Detect which cell encompasses the target text, then output its (X, Y) center coordinate. 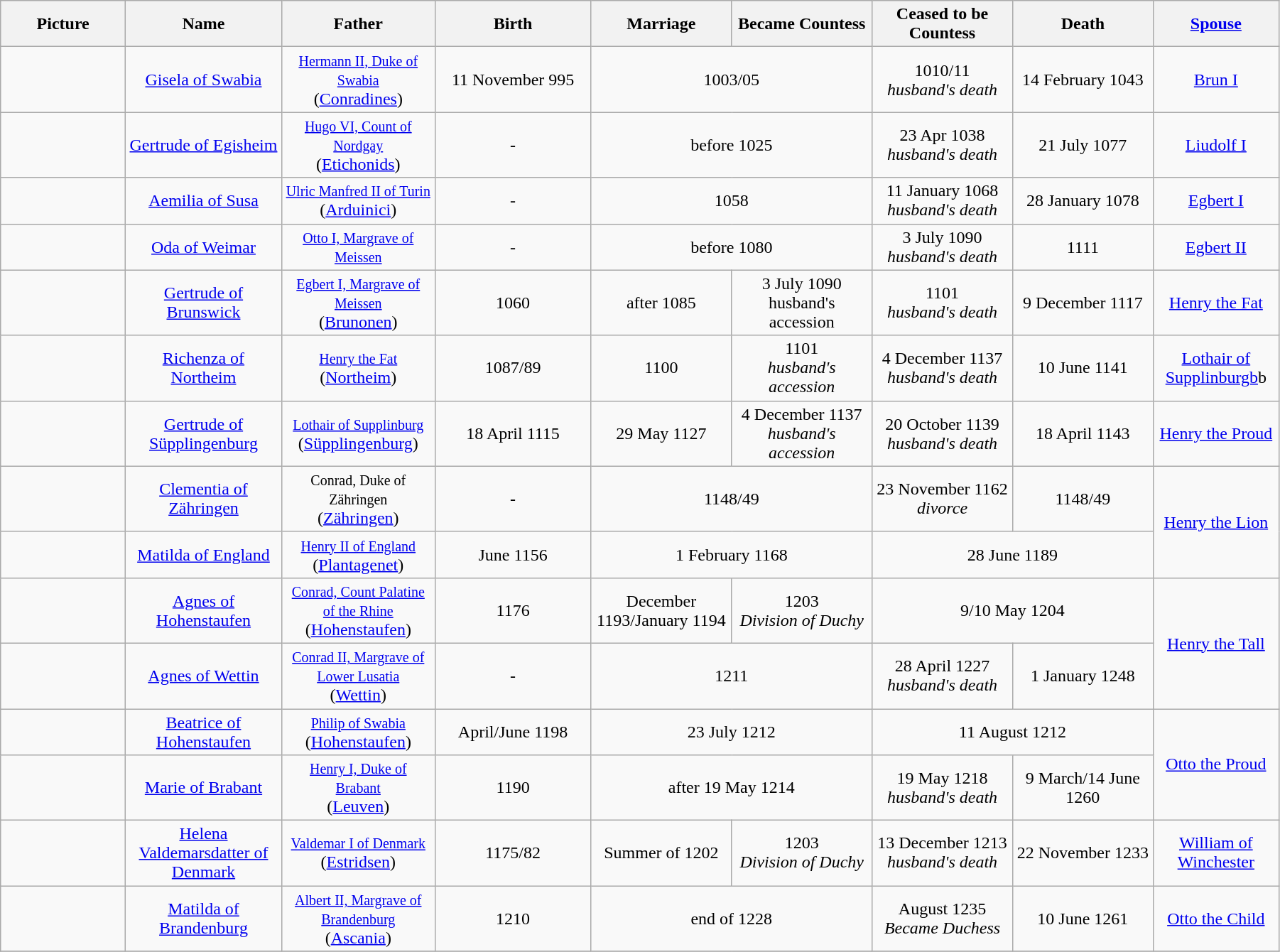
Father (358, 24)
Picture (63, 24)
1176 (513, 610)
1210 (513, 919)
3 July 1090husband's accession (802, 303)
4 December 1137husband's accession (802, 433)
Marriage (661, 24)
1 February 1168 (732, 554)
Otto the Child (1216, 919)
1101husband's death (943, 303)
Liudolf I (1216, 145)
1190 (513, 788)
1101husband's accession (802, 368)
1111 (1083, 247)
Gisela of Swabia (204, 80)
23 July 1212 (732, 732)
Lothair of Supplinburgbb (1216, 368)
1060 (513, 303)
Marie of Brabant (204, 788)
Conrad, Duke of Zähringen(Zähringen) (358, 499)
Albert II, Margrave of Brandenburg(Ascania) (358, 919)
William of Winchester (1216, 853)
Spouse (1216, 24)
19 May 1218husband's death (943, 788)
23 Apr 1038husband's death (943, 145)
1058 (732, 200)
after 1085 (661, 303)
1175/82 (513, 853)
13 December 1213husband's death (943, 853)
Henry the Proud (1216, 433)
Summer of 1202 (661, 853)
9/10 May 1204 (1013, 610)
Aemilia of Susa (204, 200)
4 December 1137husband's death (943, 368)
Valdemar I of Denmark(Estridsen) (358, 853)
Conrad, Count Palatine of the Rhine(Hohenstaufen) (358, 610)
Oda of Weimar (204, 247)
28 April 1227husband's death (943, 676)
Brun I (1216, 80)
Ceased to be Countess (943, 24)
June 1156 (513, 554)
Otto I, Margrave of Meissen (358, 247)
after 19 May 1214 (732, 788)
Conrad II, Margrave of Lower Lusatia(Wettin) (358, 676)
22 November 1233 (1083, 853)
Name (204, 24)
Otto the Proud (1216, 764)
end of 1228 (732, 919)
21 July 1077 (1083, 145)
Became Countess (802, 24)
18 April 1143 (1083, 433)
Agnes of Wettin (204, 676)
August 1235Became Duchess (943, 919)
20 October 1139husband's death (943, 433)
1003/05 (732, 80)
18 April 1115 (513, 433)
Hugo VI, Count of Nordgay(Etichonids) (358, 145)
Gertrude of Brunswick (204, 303)
Henry I, Duke of Brabant(Leuven) (358, 788)
Ulric Manfred II of Turin(Arduinici) (358, 200)
Agnes of Hohenstaufen (204, 610)
December 1193/January 1194 (661, 610)
28 January 1078 (1083, 200)
Beatrice of Hohenstaufen (204, 732)
11 January 1068husband's death (943, 200)
10 June 1261 (1083, 919)
Egbert I (1216, 200)
Henry the Fat(Northeim) (358, 368)
14 February 1043 (1083, 80)
before 1080 (732, 247)
Egbert I, Margrave of Meissen(Brunonen) (358, 303)
Birth (513, 24)
28 June 1189 (1013, 554)
Gertrude of Süpplingenburg (204, 433)
April/June 1198 (513, 732)
Helena Valdemarsdatter of Denmark (204, 853)
Henry II of England(Plantagenet) (358, 554)
Henry the Tall (1216, 643)
1211 (732, 676)
Richenza of Northeim (204, 368)
9 December 1117 (1083, 303)
10 June 1141 (1083, 368)
Clementia of Zähringen (204, 499)
3 July 1090husband's death (943, 247)
1010/11husband's death (943, 80)
Lothair of Supplinburg(Süpplingenburg) (358, 433)
Gertrude of Egisheim (204, 145)
Matilda of Brandenburg (204, 919)
1 January 1248 (1083, 676)
29 May 1127 (661, 433)
9 March/14 June 1260 (1083, 788)
Death (1083, 24)
11 August 1212 (1013, 732)
Hermann II, Duke of Swabia(Conradines) (358, 80)
23 November 1162divorce (943, 499)
Matilda of England (204, 554)
Henry the Lion (1216, 521)
Egbert II (1216, 247)
Philip of Swabia(Hohenstaufen) (358, 732)
1100 (661, 368)
Henry the Fat (1216, 303)
before 1025 (732, 145)
1087/89 (513, 368)
11 November 995 (513, 80)
